Extract the [X, Y] coordinate from the center of the cell holding the provided text.  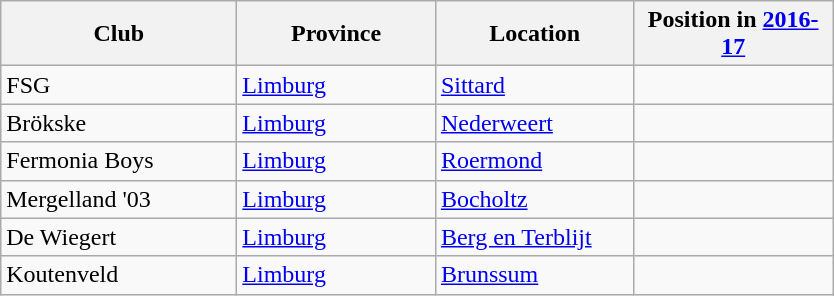
Province [336, 34]
FSG [119, 85]
Fermonia Boys [119, 161]
Koutenveld [119, 275]
Roermond [534, 161]
Location [534, 34]
Mergelland '03 [119, 199]
De Wiegert [119, 237]
Brökske [119, 123]
Sittard [534, 85]
Nederweert [534, 123]
Position in 2016-17 [734, 34]
Bocholtz [534, 199]
Berg en Terblijt [534, 237]
Brunssum [534, 275]
Club [119, 34]
